Scan for the cell matching the given text and deliver its [x, y] coordinate at center. 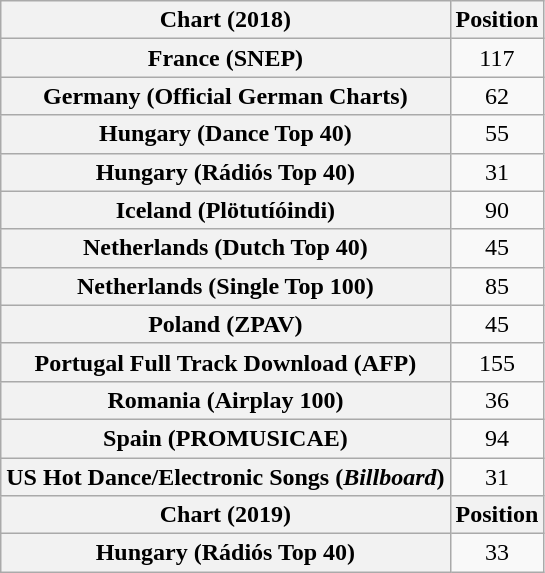
94 [497, 438]
85 [497, 286]
Romania (Airplay 100) [226, 400]
Poland (ZPAV) [226, 324]
France (SNEP) [226, 58]
90 [497, 210]
Portugal Full Track Download (AFP) [226, 362]
62 [497, 96]
Chart (2019) [226, 515]
Spain (PROMUSICAE) [226, 438]
Netherlands (Dutch Top 40) [226, 248]
US Hot Dance/Electronic Songs (Billboard) [226, 477]
Chart (2018) [226, 20]
36 [497, 400]
55 [497, 134]
33 [497, 553]
155 [497, 362]
Iceland (Plötutíóindi) [226, 210]
Netherlands (Single Top 100) [226, 286]
117 [497, 58]
Hungary (Dance Top 40) [226, 134]
Germany (Official German Charts) [226, 96]
